From the cell containing the given text, extract its center point as (x, y) coordinate. 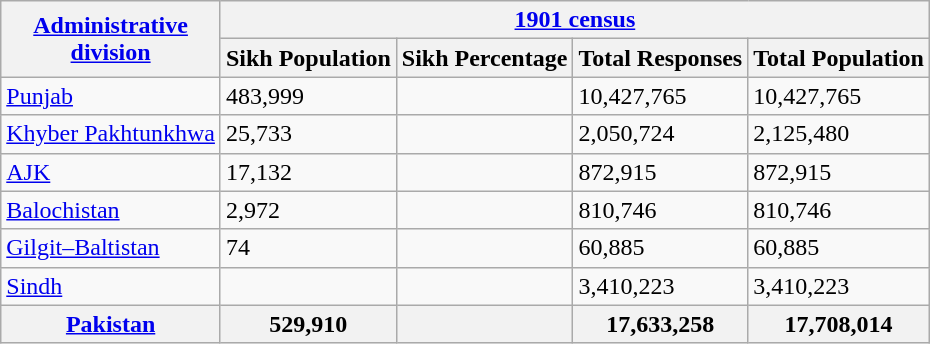
17,708,014 (839, 324)
Gilgit–Baltistan (111, 248)
Balochistan (111, 210)
Administrativedivision (111, 39)
2,972 (308, 210)
Khyber Pakhtunkhwa (111, 134)
17,633,258 (660, 324)
483,999 (308, 96)
Sikh Population (308, 58)
Pakistan (111, 324)
Sindh (111, 286)
2,125,480 (839, 134)
Punjab (111, 96)
74 (308, 248)
Total Responses (660, 58)
529,910 (308, 324)
2,050,724 (660, 134)
Sikh Percentage (484, 58)
1901 census (574, 20)
25,733 (308, 134)
Total Population (839, 58)
AJK (111, 172)
17,132 (308, 172)
